For the text-containing cell, return its midpoint in (x, y) coordinate format. 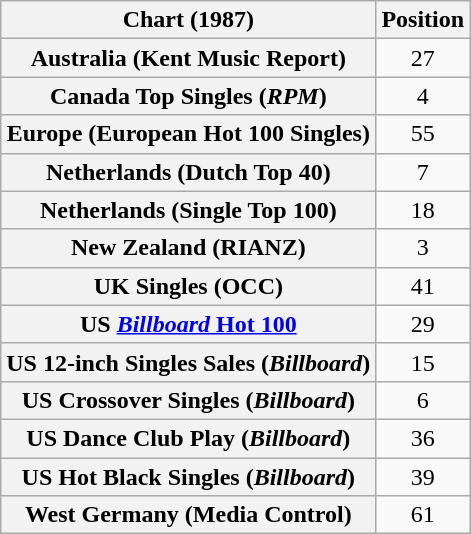
6 (423, 400)
7 (423, 172)
61 (423, 515)
US Hot Black Singles (Billboard) (188, 477)
15 (423, 362)
Netherlands (Dutch Top 40) (188, 172)
27 (423, 58)
West Germany (Media Control) (188, 515)
29 (423, 324)
UK Singles (OCC) (188, 286)
Australia (Kent Music Report) (188, 58)
Position (423, 20)
US 12-inch Singles Sales (Billboard) (188, 362)
Netherlands (Single Top 100) (188, 210)
3 (423, 248)
36 (423, 438)
4 (423, 96)
55 (423, 134)
US Dance Club Play (Billboard) (188, 438)
41 (423, 286)
Europe (European Hot 100 Singles) (188, 134)
New Zealand (RIANZ) (188, 248)
Chart (1987) (188, 20)
US Crossover Singles (Billboard) (188, 400)
39 (423, 477)
18 (423, 210)
US Billboard Hot 100 (188, 324)
Canada Top Singles (RPM) (188, 96)
